For the text-containing cell, return its midpoint in (x, y) coordinate format. 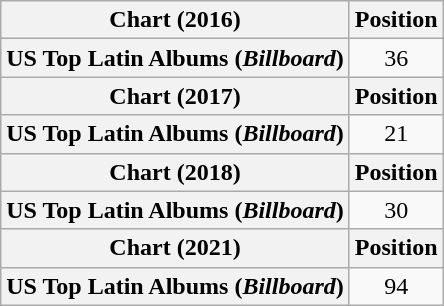
Chart (2017) (176, 96)
21 (396, 134)
30 (396, 210)
94 (396, 286)
Chart (2018) (176, 172)
36 (396, 58)
Chart (2021) (176, 248)
Chart (2016) (176, 20)
